Output the [x, y] coordinate of the center of the cell containing the given text.  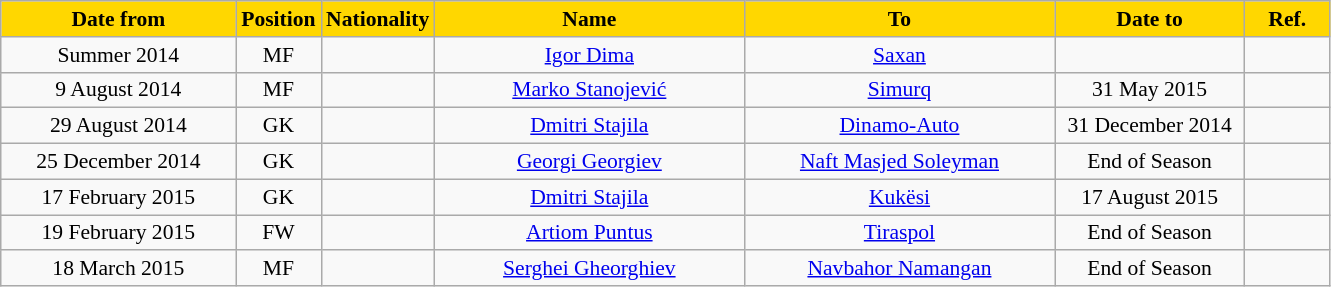
29 August 2014 [118, 126]
Kukësi [899, 197]
Position [278, 19]
31 May 2015 [1150, 90]
Naft Masjed Soleyman [899, 162]
Simurq [899, 90]
Marko Stanojević [589, 90]
FW [278, 233]
Date to [1150, 19]
Artiom Puntus [589, 233]
25 December 2014 [118, 162]
Nationality [378, 19]
Navbahor Namangan [899, 269]
17 February 2015 [118, 197]
Ref. [1288, 19]
18 March 2015 [118, 269]
Saxan [899, 55]
17 August 2015 [1150, 197]
9 August 2014 [118, 90]
Summer 2014 [118, 55]
Georgi Georgiev [589, 162]
19 February 2015 [118, 233]
Serghei Gheorghiev [589, 269]
Date from [118, 19]
Name [589, 19]
31 December 2014 [1150, 126]
To [899, 19]
Igor Dima [589, 55]
Dinamo-Auto [899, 126]
Tiraspol [899, 233]
